Determine the (x, y) coordinate at the center of the cell enclosing the given text.  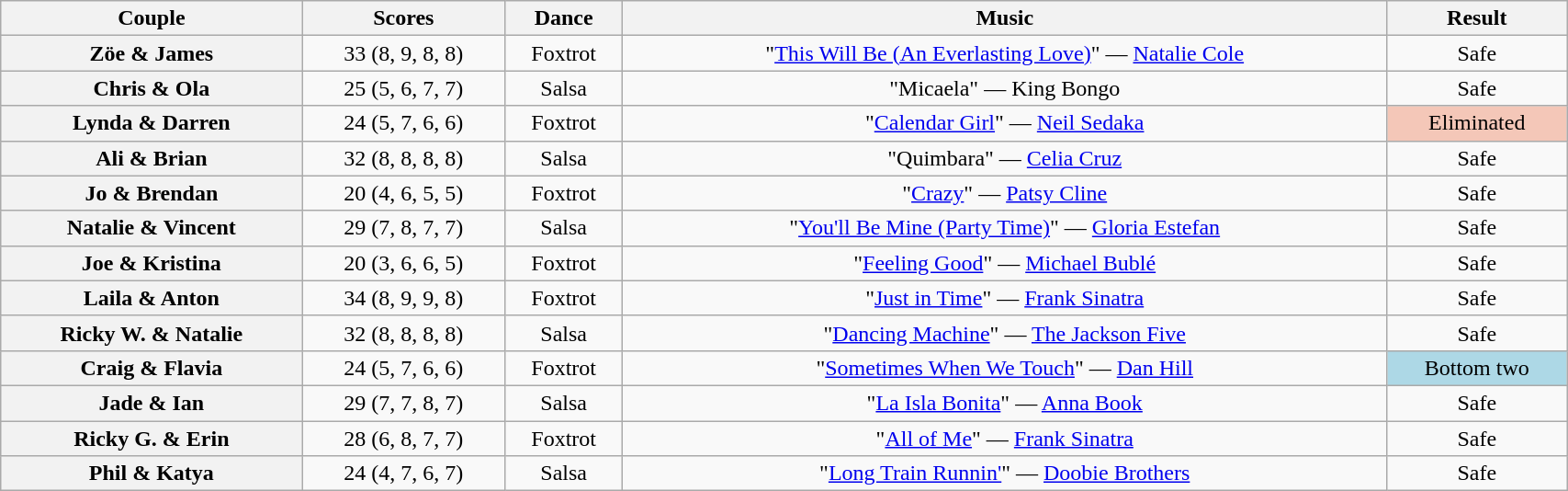
"Just in Time" — Frank Sinatra (1005, 298)
Zöe & James (152, 53)
Scores (404, 18)
33 (8, 9, 8, 8) (404, 53)
34 (8, 9, 9, 8) (404, 298)
"Micaela" — King Bongo (1005, 88)
Eliminated (1477, 123)
"Sometimes When We Touch" — Dan Hill (1005, 368)
"Feeling Good" — Michael Bublé (1005, 263)
"Quimbara" — Celia Cruz (1005, 158)
Lynda & Darren (152, 123)
28 (6, 8, 7, 7) (404, 439)
Dance (564, 18)
"La Isla Bonita" — Anna Book (1005, 403)
"Long Train Runnin'" — Doobie Brothers (1005, 474)
Jade & Ian (152, 403)
Result (1477, 18)
25 (5, 6, 7, 7) (404, 88)
Joe & Kristina (152, 263)
"Crazy" — Patsy Cline (1005, 193)
Natalie & Vincent (152, 228)
"Calendar Girl" — Neil Sedaka (1005, 123)
29 (7, 8, 7, 7) (404, 228)
"This Will Be (An Everlasting Love)" — Natalie Cole (1005, 53)
"You'll Be Mine (Party Time)" — Gloria Estefan (1005, 228)
24 (4, 7, 6, 7) (404, 474)
"All of Me" — Frank Sinatra (1005, 439)
Ricky W. & Natalie (152, 333)
Chris & Ola (152, 88)
Jo & Brendan (152, 193)
Laila & Anton (152, 298)
Ali & Brian (152, 158)
20 (4, 6, 5, 5) (404, 193)
Ricky G. & Erin (152, 439)
Craig & Flavia (152, 368)
Couple (152, 18)
"Dancing Machine" — The Jackson Five (1005, 333)
Phil & Katya (152, 474)
Music (1005, 18)
20 (3, 6, 6, 5) (404, 263)
Bottom two (1477, 368)
29 (7, 7, 8, 7) (404, 403)
